Locate the cell with the specified text and output its [x, y] center coordinate. 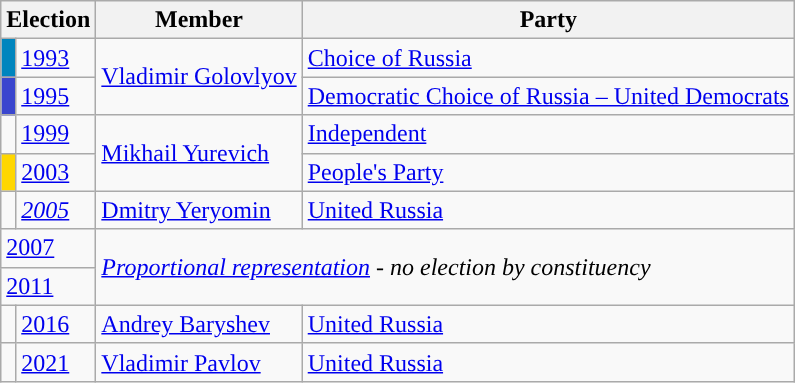
2016 [56, 324]
Choice of Russia [548, 58]
Democratic Choice of Russia – United Democrats [548, 96]
2003 [56, 172]
Vladimir Golovlyov [199, 77]
Dmitry Yeryomin [199, 210]
1993 [56, 58]
Independent [548, 134]
Election [48, 20]
2007 [48, 248]
Vladimir Pavlov [199, 362]
2005 [56, 210]
1999 [56, 134]
1995 [56, 96]
2011 [48, 286]
People's Party [548, 172]
2021 [56, 362]
Proportional representation - no election by constituency [446, 267]
Andrey Baryshev [199, 324]
Member [199, 20]
Mikhail Yurevich [199, 153]
Party [548, 20]
